Capture the cell that displays the provided text and extract its (X, Y) central coordinate. 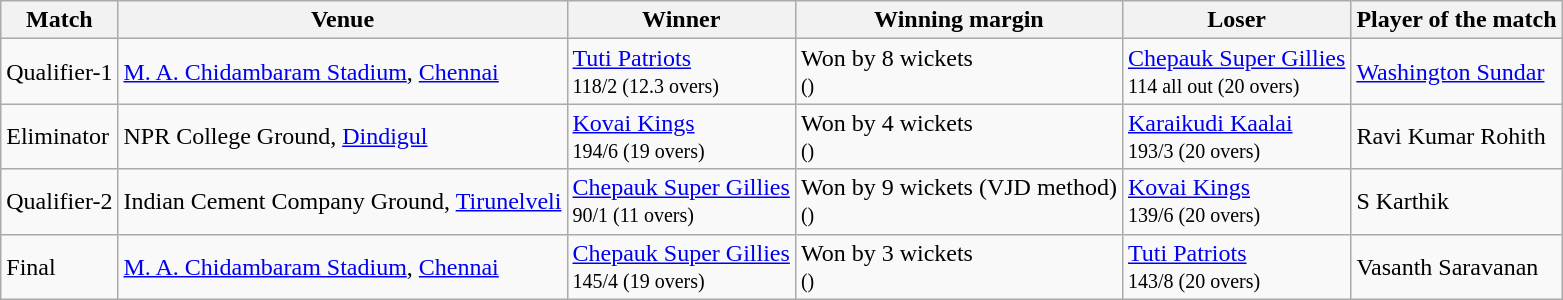
Won by 4 wickets() (958, 136)
Karaikudi Kaalai193/3 (20 overs) (1236, 136)
Player of the match (1456, 20)
Loser (1236, 20)
S Karthik (1456, 202)
Indian Cement Company Ground, Tirunelveli (342, 202)
Venue (342, 20)
Tuti Patriots118/2 (12.3 overs) (681, 72)
Chepauk Super Gillies114 all out (20 overs) (1236, 72)
Kovai Kings194/6 (19 overs) (681, 136)
Kovai Kings139/6 (20 overs) (1236, 202)
Tuti Patriots143/8 (20 overs) (1236, 266)
Ravi Kumar Rohith (1456, 136)
Won by 3 wickets() (958, 266)
Qualifier-2 (60, 202)
Qualifier-1 (60, 72)
Vasanth Saravanan (1456, 266)
Winning margin (958, 20)
Eliminator (60, 136)
Final (60, 266)
Won by 9 wickets (VJD method)() (958, 202)
Match (60, 20)
Chepauk Super Gillies90/1 (11 overs) (681, 202)
Winner (681, 20)
Chepauk Super Gillies145/4 (19 overs) (681, 266)
NPR College Ground, Dindigul (342, 136)
Won by 8 wickets() (958, 72)
Washington Sundar (1456, 72)
